Provide the (X, Y) coordinate of the cell's center where the given text is located.  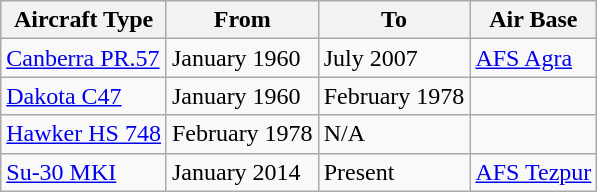
AFS Agra (534, 58)
Present (394, 172)
Canberra PR.57 (84, 58)
Su-30 MKI (84, 172)
January 2014 (242, 172)
Dakota C47 (84, 96)
To (394, 20)
Aircraft Type (84, 20)
July 2007 (394, 58)
Hawker HS 748 (84, 134)
Air Base (534, 20)
From (242, 20)
AFS Tezpur (534, 172)
N/A (394, 134)
